For the text-containing cell, return its midpoint in (x, y) coordinate format. 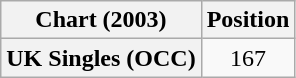
Position (248, 20)
UK Singles (OCC) (101, 58)
167 (248, 58)
Chart (2003) (101, 20)
